Return (X, Y) of the center of cell containing provided text 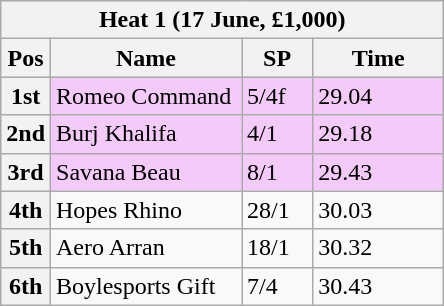
6th (26, 286)
30.43 (378, 286)
29.04 (378, 96)
Name (146, 58)
2nd (26, 134)
18/1 (278, 248)
Aero Arran (146, 248)
5th (26, 248)
30.03 (378, 210)
Romeo Command (146, 96)
Boylesports Gift (146, 286)
Pos (26, 58)
4/1 (278, 134)
30.32 (378, 248)
Heat 1 (17 June, £1,000) (222, 20)
Burj Khalifa (146, 134)
Savana Beau (146, 172)
29.18 (378, 134)
1st (26, 96)
7/4 (278, 286)
29.43 (378, 172)
3rd (26, 172)
4th (26, 210)
Hopes Rhino (146, 210)
Time (378, 58)
SP (278, 58)
5/4f (278, 96)
8/1 (278, 172)
28/1 (278, 210)
